Identify which cell holds the provided text, then report its (x, y) central coordinate. 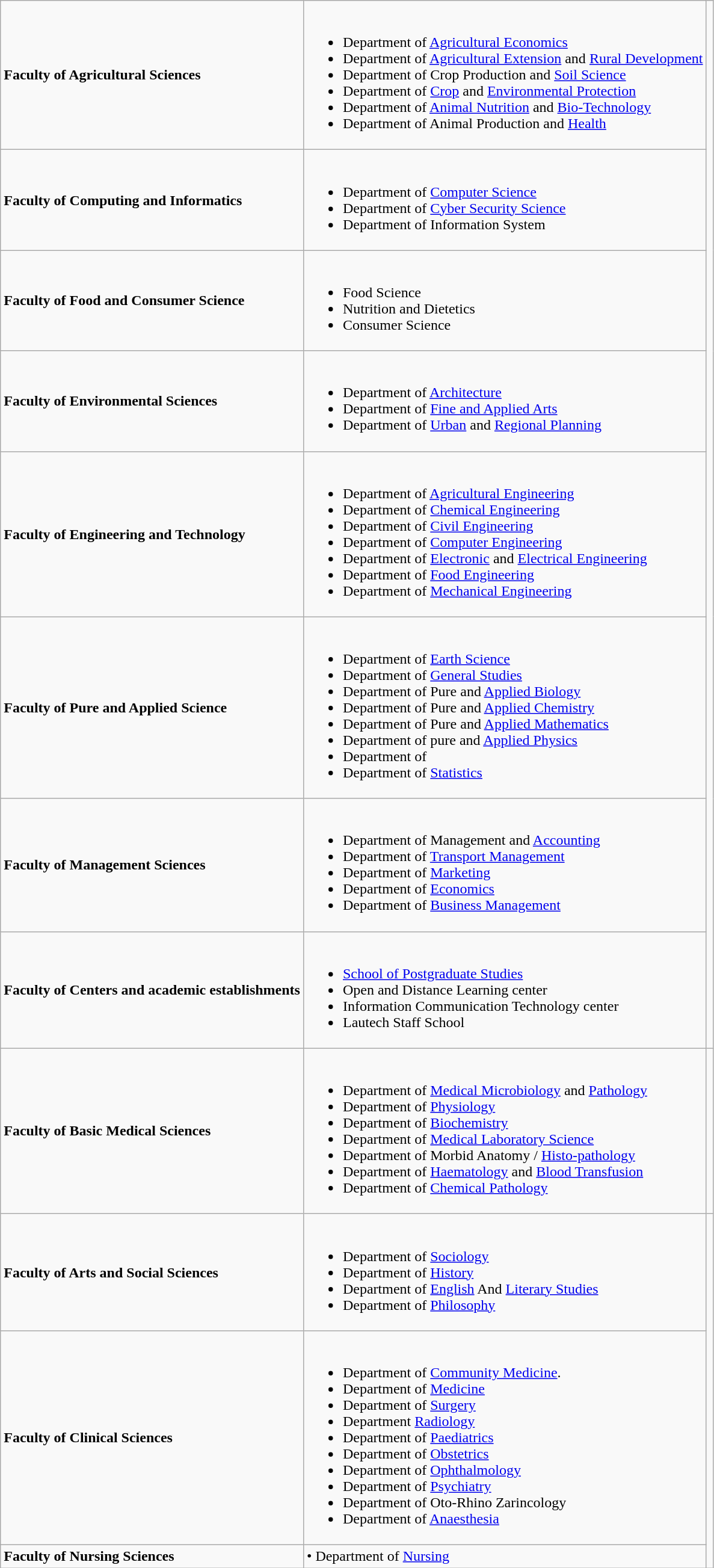
Faculty of Pure and Applied Science (152, 708)
Faculty of Management Sciences (152, 865)
Department of ArchitectureDepartment of Fine and Applied ArtsDepartment of Urban and Regional Planning (505, 401)
Faculty of Arts and Social Sciences (152, 1272)
Faculty of Environmental Sciences (152, 401)
Food ScienceNutrition and DieteticsConsumer Science (505, 301)
Faculty of Engineering and Technology (152, 534)
Faculty of Food and Consumer Science (152, 301)
Department of Computer ScienceDepartment of Cyber Security ScienceDepartment of Information System (505, 200)
Faculty of Nursing Sciences (152, 1556)
Faculty of Centers and academic establishments (152, 990)
• Department of Nursing (505, 1556)
Faculty of Basic Medical Sciences (152, 1131)
School of Postgraduate StudiesOpen and Distance Learning centerInformation Communication Technology centerLautech Staff School (505, 990)
Faculty of Clinical Sciences (152, 1437)
Department of SociologyDepartment of HistoryDepartment of English And Literary StudiesDepartment of Philosophy (505, 1272)
Faculty of Agricultural Sciences (152, 75)
Faculty of Computing and Informatics (152, 200)
